Pinpoint the cell where the given text exists, returning its (X, Y) midpoint coordinate. 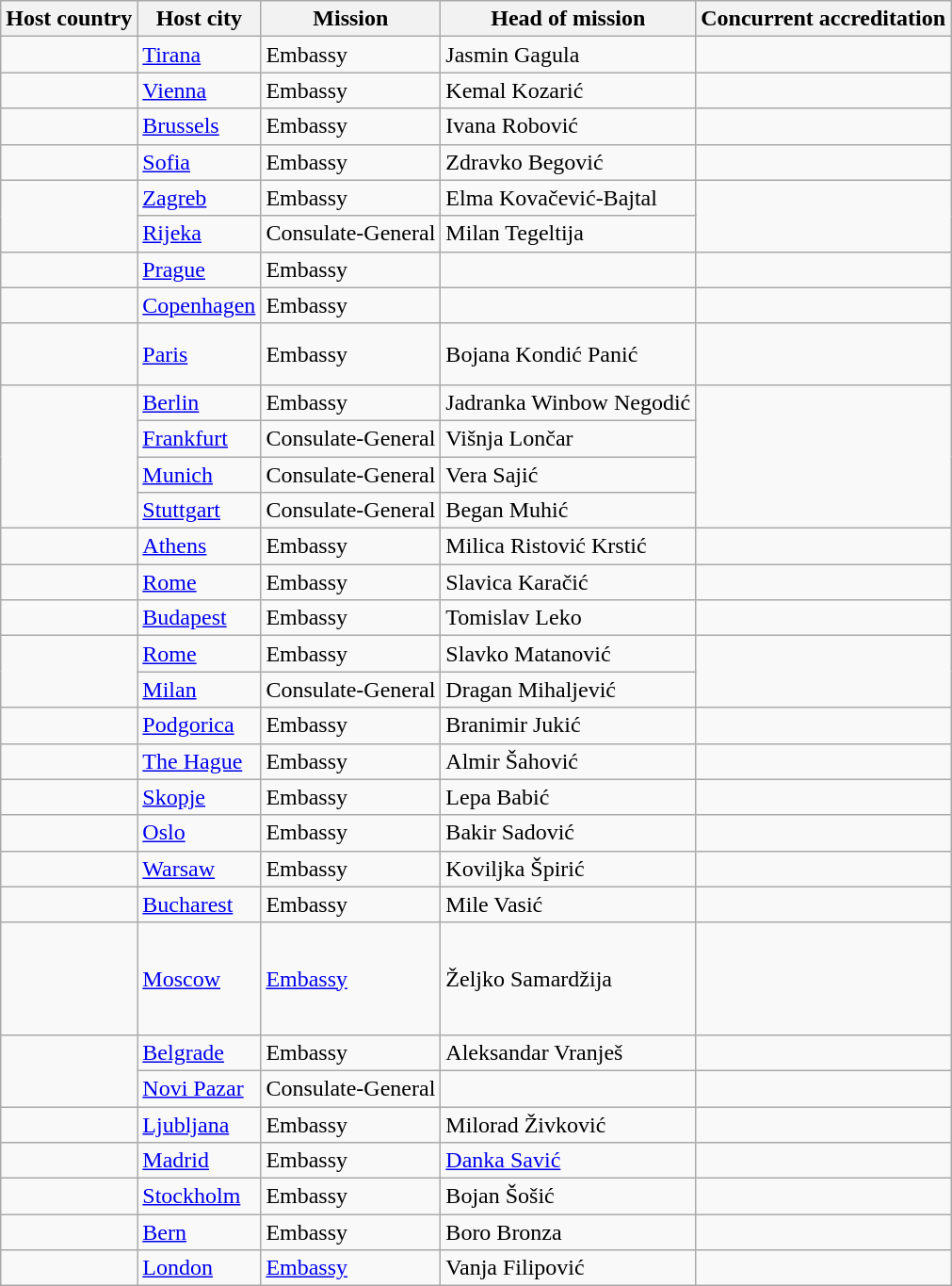
Koviljka Špirić (569, 869)
Munich (200, 474)
Kemal Kozarić (569, 90)
Budapest (200, 618)
Milan Tegeltija (569, 234)
Danka Savić (569, 1161)
Milica Ristović Krstić (569, 546)
Milorad Živković (569, 1124)
Stockholm (200, 1196)
Frankfurt (200, 438)
Stuttgart (200, 511)
Mission (350, 19)
Boro Bronza (569, 1232)
Almir Šahović (569, 761)
Jadranka Winbow Negodić (569, 402)
Brussels (200, 126)
Host country (70, 19)
Branimir Jukić (569, 725)
Mile Vasić (569, 904)
Novi Pazar (200, 1088)
Aleksandar Vranješ (569, 1052)
Vanja Filipović (569, 1268)
Bucharest (200, 904)
Rijeka (200, 234)
Warsaw (200, 869)
Skopje (200, 797)
Slavko Matanović (569, 654)
Slavica Karačić (569, 582)
Elma Kovačević-Bajtal (569, 198)
Željko Samardžija (569, 978)
Vera Sajić (569, 474)
Berlin (200, 402)
Began Muhić (569, 511)
Višnja Lončar (569, 438)
Bojan Šošić (569, 1196)
Prague (200, 269)
Dragan Mihaljević (569, 690)
Vienna (200, 90)
Ivana Robović (569, 126)
Zagreb (200, 198)
Belgrade (200, 1052)
Bakir Sadović (569, 833)
Podgorica (200, 725)
Athens (200, 546)
Lepa Babić (569, 797)
Bern (200, 1232)
Milan (200, 690)
Madrid (200, 1161)
Head of mission (569, 19)
Moscow (200, 978)
Ljubljana (200, 1124)
Concurrent accreditation (823, 19)
Bojana Kondić Panić (569, 354)
Host city (200, 19)
Tirana (200, 55)
The Hague (200, 761)
Oslo (200, 833)
Copenhagen (200, 305)
Tomislav Leko (569, 618)
London (200, 1268)
Paris (200, 354)
Jasmin Gagula (569, 55)
Zdravko Begović (569, 162)
Sofia (200, 162)
